Capture the cell that displays the provided text and extract its [X, Y] central coordinate. 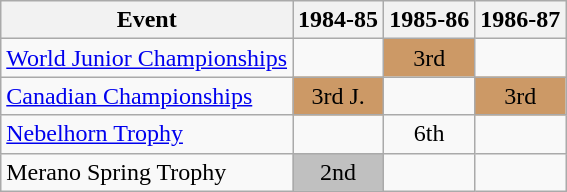
Canadian Championships [147, 96]
3rd J. [338, 96]
1985-86 [430, 20]
2nd [338, 172]
World Junior Championships [147, 58]
Event [147, 20]
Nebelhorn Trophy [147, 134]
1984-85 [338, 20]
Merano Spring Trophy [147, 172]
6th [430, 134]
1986-87 [520, 20]
